Scan for the cell matching the given text and deliver its [x, y] coordinate at center. 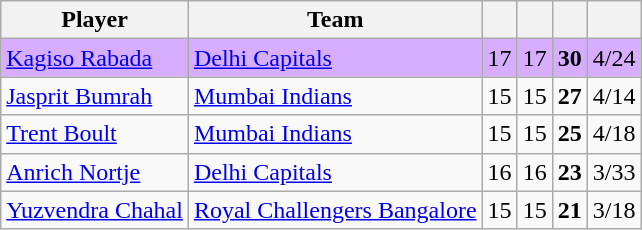
Kagiso Rabada [95, 58]
25 [570, 134]
3/18 [614, 210]
3/33 [614, 172]
21 [570, 210]
Team [335, 20]
27 [570, 96]
Anrich Nortje [95, 172]
Trent Boult [95, 134]
Yuzvendra Chahal [95, 210]
4/14 [614, 96]
4/24 [614, 58]
30 [570, 58]
23 [570, 172]
Jasprit Bumrah [95, 96]
Player [95, 20]
Royal Challengers Bangalore [335, 210]
4/18 [614, 134]
